Provide the (x, y) coordinate of the cell's center where the given text is located.  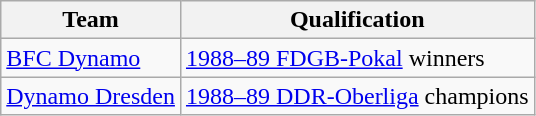
Qualification (357, 20)
1988–89 FDGB-Pokal winners (357, 58)
Dynamo Dresden (91, 96)
BFC Dynamo (91, 58)
1988–89 DDR-Oberliga champions (357, 96)
Team (91, 20)
